Pinpoint the cell where the given text exists, returning its [X, Y] midpoint coordinate. 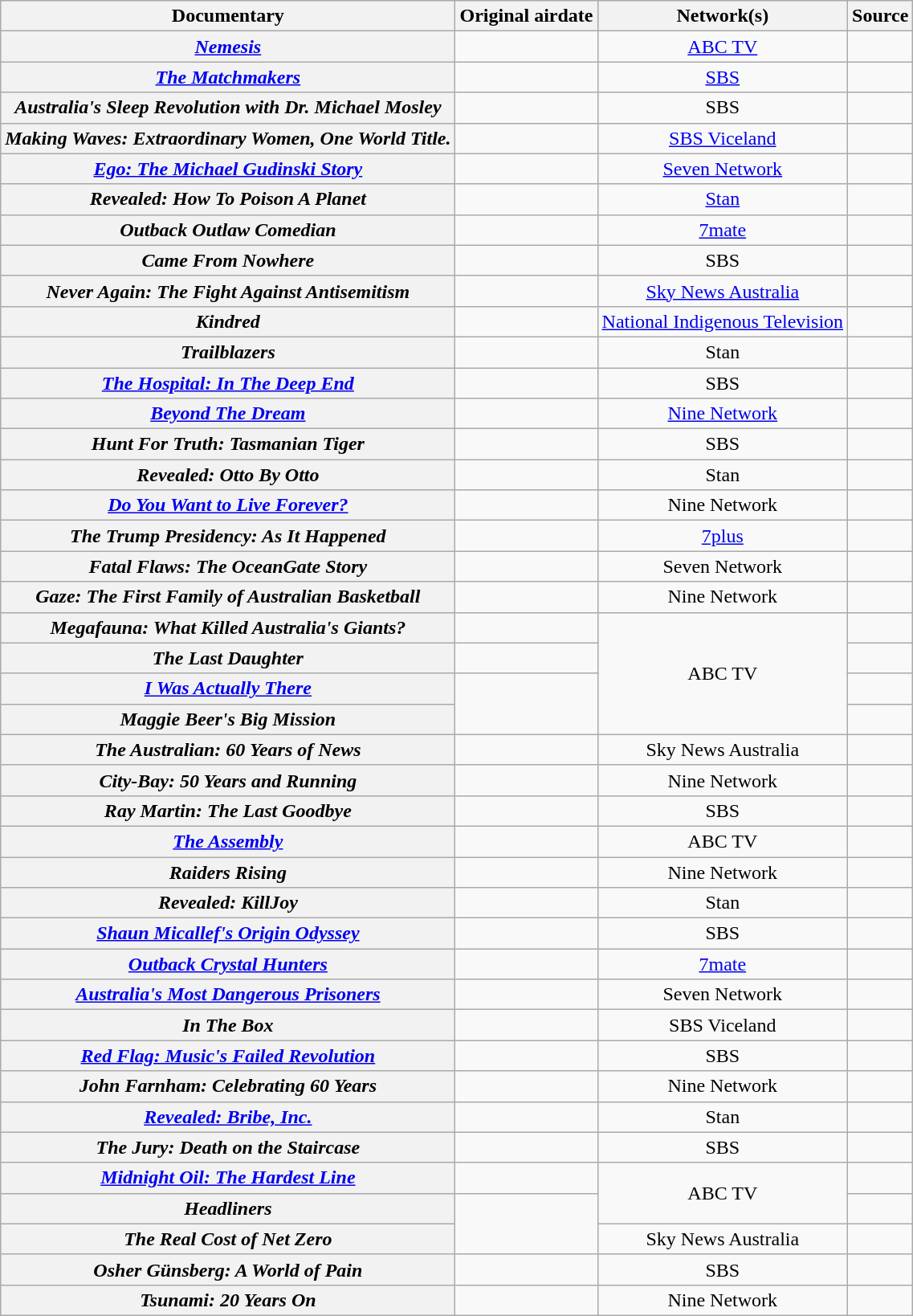
Ray Martin: The Last Goodbye [228, 811]
Red Flag: Music's Failed Revolution [228, 1056]
Headliners [228, 1208]
Outback Outlaw Comedian [228, 230]
The Last Daughter [228, 658]
The Jury: Death on the Staircase [228, 1147]
I Was Actually There [228, 689]
Midnight Oil: The Hardest Line [228, 1178]
Ego: The Michael Gudinski Story [228, 169]
Documentary [228, 16]
Came From Nowhere [228, 260]
Original airdate [527, 16]
National Indigenous Television [723, 321]
Revealed: Otto By Otto [228, 475]
Revealed: KillJoy [228, 903]
Making Waves: Extraordinary Women, One World Title. [228, 138]
The Trump Presidency: As It Happened [228, 536]
Australia's Sleep Revolution with Dr. Michael Mosley [228, 108]
Do You Want to Live Forever? [228, 505]
Kindred [228, 321]
Megafauna: What Killed Australia's Giants? [228, 627]
In The Box [228, 1025]
Nemesis [228, 47]
Tsunami: 20 Years On [228, 1300]
Gaze: The First Family of Australian Basketball [228, 597]
Raiders Rising [228, 872]
Maggie Beer's Big Mission [228, 719]
Australia's Most Dangerous Prisoners [228, 995]
The Assembly [228, 841]
The Real Cost of Net Zero [228, 1239]
Outback Crystal Hunters [228, 964]
City-Bay: 50 Years and Running [228, 780]
The Matchmakers [228, 77]
Revealed: How To Poison A Planet [228, 199]
John Farnham: Celebrating 60 Years [228, 1086]
Never Again: The Fight Against Antisemitism [228, 291]
Shaun Micallef's Origin Odyssey [228, 934]
Network(s) [723, 16]
Revealed: Bribe, Inc. [228, 1117]
Trailblazers [228, 352]
Source [880, 16]
The Australian: 60 Years of News [228, 750]
Fatal Flaws: The OceanGate Story [228, 566]
Hunt For Truth: Tasmanian Tiger [228, 444]
The Hospital: In The Deep End [228, 383]
7plus [723, 536]
Osher Günsberg: A World of Pain [228, 1269]
Beyond The Dream [228, 414]
